Scan for the cell matching the given text and deliver its [X, Y] coordinate at center. 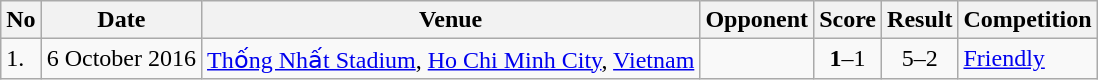
Venue [451, 20]
Score [848, 20]
Date [121, 20]
Opponent [757, 20]
Result [920, 20]
Friendly [1028, 59]
Thống Nhất Stadium, Ho Chi Minh City, Vietnam [451, 59]
No [21, 20]
6 October 2016 [121, 59]
1. [21, 59]
5–2 [920, 59]
1–1 [848, 59]
Competition [1028, 20]
